Return the [X, Y] coordinate for the center point of the cell that contains the specified text.  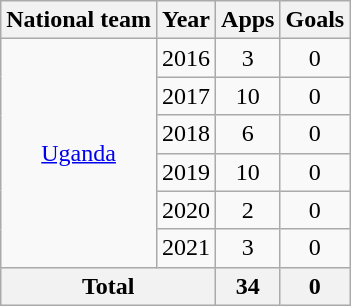
Goals [315, 20]
2020 [186, 210]
National team [79, 20]
Uganda [79, 153]
2019 [186, 172]
Total [108, 286]
2018 [186, 134]
Apps [248, 20]
34 [248, 286]
2016 [186, 58]
Year [186, 20]
2 [248, 210]
6 [248, 134]
2017 [186, 96]
2021 [186, 248]
